Return (X, Y) of the center of cell containing provided text 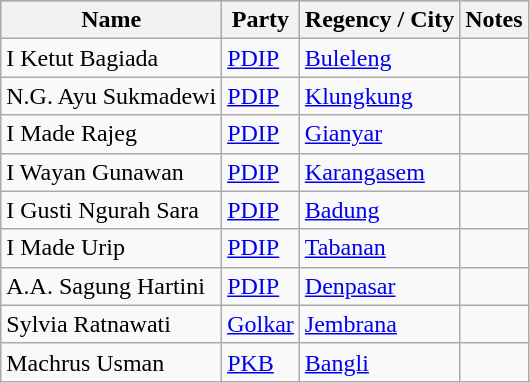
Gianyar (379, 134)
Karangasem (379, 172)
N.G. Ayu Sukmadewi (112, 96)
I Made Rajeg (112, 134)
I Gusti Ngurah Sara (112, 210)
A.A. Sagung Hartini (112, 286)
Sylvia Ratnawati (112, 324)
Tabanan (379, 248)
Name (112, 20)
PKB (261, 362)
Notes (494, 20)
I Made Urip (112, 248)
Golkar (261, 324)
Badung (379, 210)
Machrus Usman (112, 362)
Jembrana (379, 324)
Denpasar (379, 286)
Regency / City (379, 20)
I Wayan Gunawan (112, 172)
Buleleng (379, 58)
I Ketut Bagiada (112, 58)
Klungkung (379, 96)
Bangli (379, 362)
Party (261, 20)
